Find where the given text appears and provide that cell's center as (x, y) coordinate. 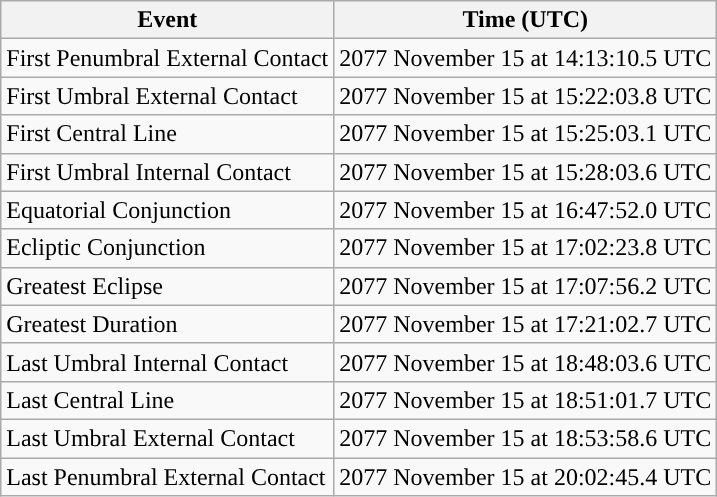
2077 November 15 at 18:53:58.6 UTC (526, 438)
First Umbral Internal Contact (168, 172)
2077 November 15 at 15:28:03.6 UTC (526, 172)
Greatest Duration (168, 324)
Time (UTC) (526, 20)
2077 November 15 at 15:25:03.1 UTC (526, 134)
2077 November 15 at 17:21:02.7 UTC (526, 324)
2077 November 15 at 20:02:45.4 UTC (526, 477)
Last Penumbral External Contact (168, 477)
2077 November 15 at 17:07:56.2 UTC (526, 286)
2077 November 15 at 18:48:03.6 UTC (526, 362)
First Central Line (168, 134)
2077 November 15 at 14:13:10.5 UTC (526, 58)
Event (168, 20)
Ecliptic Conjunction (168, 248)
Last Umbral Internal Contact (168, 362)
Equatorial Conjunction (168, 210)
2077 November 15 at 16:47:52.0 UTC (526, 210)
2077 November 15 at 17:02:23.8 UTC (526, 248)
First Umbral External Contact (168, 96)
Greatest Eclipse (168, 286)
Last Central Line (168, 400)
2077 November 15 at 15:22:03.8 UTC (526, 96)
First Penumbral External Contact (168, 58)
Last Umbral External Contact (168, 438)
2077 November 15 at 18:51:01.7 UTC (526, 400)
